Output the (X, Y) coordinate of the center of the cell containing the given text.  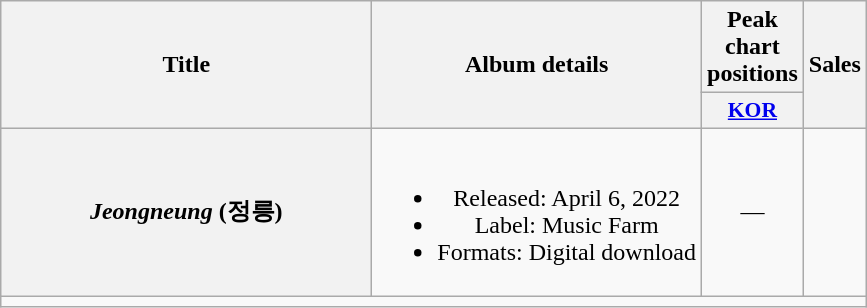
Released: April 6, 2022Label: Music FarmFormats: Digital download (537, 212)
KOR (753, 111)
Album details (537, 65)
Title (186, 65)
Peak chart positions (753, 47)
Jeongneung (정릉) (186, 212)
Sales (834, 65)
— (753, 212)
